Capture the cell that displays the provided text and extract its (x, y) central coordinate. 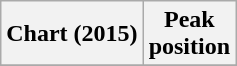
Chart (2015) (72, 34)
Peakposition (189, 34)
